Locate the cell with the specified text and output its [x, y] center coordinate. 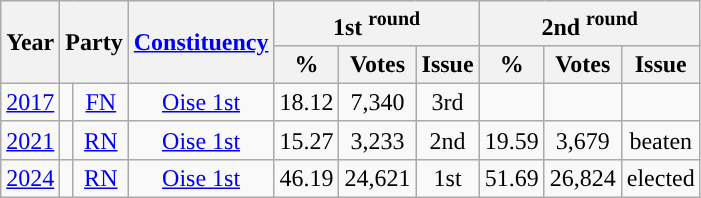
19.59 [512, 140]
2024 [30, 178]
2017 [30, 102]
elected [660, 178]
2021 [30, 140]
3,233 [378, 140]
1st round [376, 24]
beaten [660, 140]
15.27 [306, 140]
2nd round [590, 24]
46.19 [306, 178]
Year [30, 42]
3,679 [582, 140]
3rd [448, 102]
1st [448, 178]
Constituency [201, 42]
7,340 [378, 102]
2nd [448, 140]
18.12 [306, 102]
Party [94, 42]
FN [100, 102]
24,621 [378, 178]
26,824 [582, 178]
51.69 [512, 178]
